Return the (x, y) coordinate for the center point of the cell that contains the specified text.  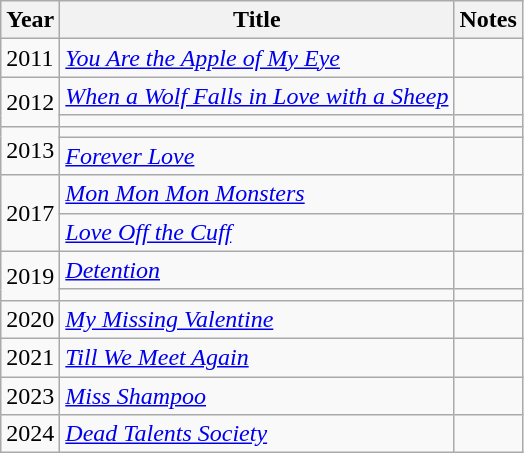
Notes (488, 20)
2013 (30, 150)
2024 (30, 434)
2023 (30, 395)
2021 (30, 357)
Dead Talents Society (257, 434)
2020 (30, 319)
You Are the Apple of My Eye (257, 58)
Till We Meet Again (257, 357)
Love Off the Cuff (257, 232)
Miss Shampoo (257, 395)
Detention (257, 270)
2019 (30, 276)
Title (257, 20)
2011 (30, 58)
2012 (30, 102)
Mon Mon Mon Monsters (257, 194)
Year (30, 20)
Forever Love (257, 156)
My Missing Valentine (257, 319)
When a Wolf Falls in Love with a Sheep (257, 96)
2017 (30, 213)
